From the cell containing the given text, extract its center point as [X, Y] coordinate. 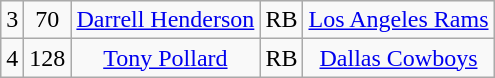
4 [12, 58]
Tony Pollard [166, 58]
70 [48, 20]
3 [12, 20]
128 [48, 58]
Dallas Cowboys [398, 58]
Darrell Henderson [166, 20]
Los Angeles Rams [398, 20]
